Provide the [X, Y] coordinate of the cell's center where the given text is located.  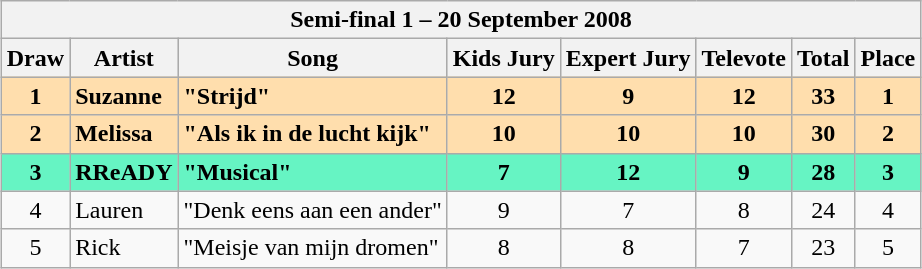
Draw [35, 58]
28 [824, 172]
"Strijd" [312, 96]
Melissa [124, 134]
33 [824, 96]
Artist [124, 58]
Song [312, 58]
Suzanne [124, 96]
24 [824, 210]
23 [824, 248]
Televote [744, 58]
Total [824, 58]
Place [888, 58]
"Musical" [312, 172]
30 [824, 134]
Rick [124, 248]
Semi-final 1 – 20 September 2008 [461, 20]
Lauren [124, 210]
"Meisje van mijn dromen" [312, 248]
"Denk eens aan een ander" [312, 210]
RReADY [124, 172]
"Als ik in de lucht kijk" [312, 134]
Expert Jury [628, 58]
Kids Jury [504, 58]
